Find where the given text appears and provide that cell's center as [X, Y] coordinate. 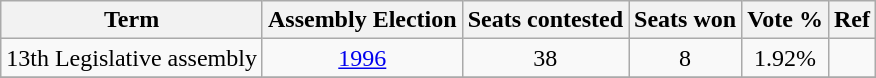
1996 [362, 58]
38 [545, 58]
Seats won [686, 20]
Assembly Election [362, 20]
Term [132, 20]
Seats contested [545, 20]
Ref [852, 20]
1.92% [786, 58]
Vote % [786, 20]
8 [686, 58]
13th Legislative assembly [132, 58]
